Determine the [x, y] coordinate at the center of the cell enclosing the given text.  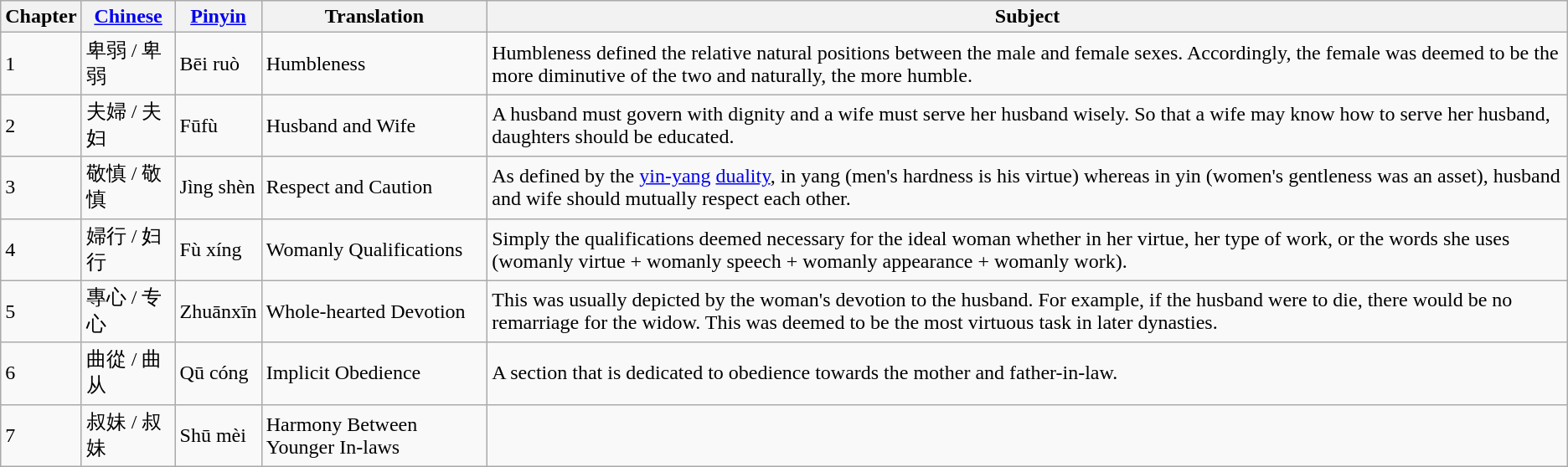
Harmony Between Younger In-laws [374, 435]
專心 / 专心 [128, 311]
Translation [374, 17]
Husband and Wife [374, 126]
Chapter [41, 17]
Shū mèi [218, 435]
4 [41, 249]
3 [41, 187]
Chinese [128, 17]
婦行 / 妇行 [128, 249]
Respect and Caution [374, 187]
敬慎 / 敬慎 [128, 187]
Bēi ruò [218, 64]
7 [41, 435]
Implicit Obedience [374, 373]
Womanly Qualifications [374, 249]
1 [41, 64]
6 [41, 373]
曲從 / 曲从 [128, 373]
Qū cóng [218, 373]
Fūfù [218, 126]
Humbleness [374, 64]
叔妹 / 叔妹 [128, 435]
Fù xíng [218, 249]
5 [41, 311]
夫婦 / 夫妇 [128, 126]
Subject [1028, 17]
卑弱 / 卑弱 [128, 64]
2 [41, 126]
Whole-hearted Devotion [374, 311]
Pinyin [218, 17]
A section that is dedicated to obedience towards the mother and father-in-law. [1028, 373]
Zhuānxīn [218, 311]
Jìng shèn [218, 187]
